Extract the [X, Y] coordinate from the center of the cell holding the provided text.  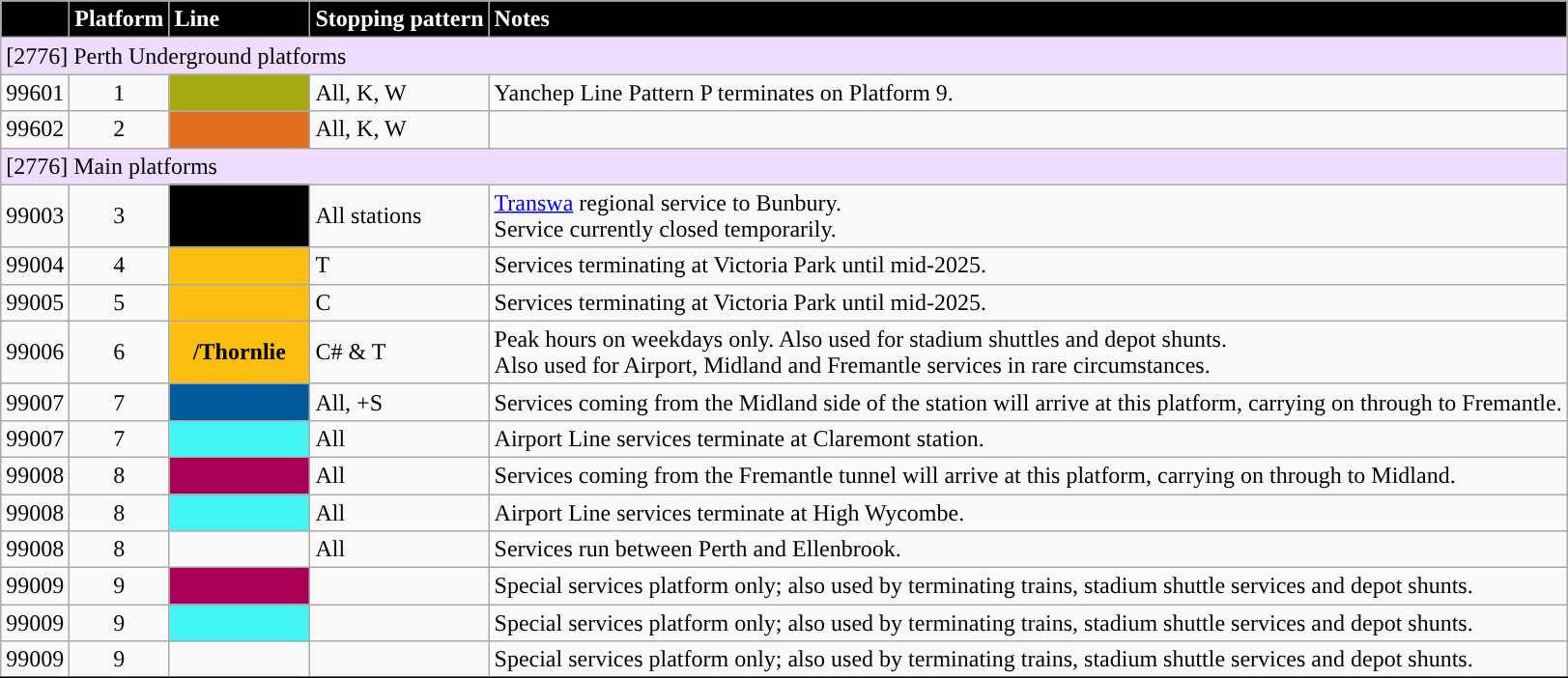
T [400, 266]
All, +S [400, 402]
[2776] Perth Underground platforms [784, 56]
Services coming from the Fremantle tunnel will arrive at this platform, carrying on through to Midland. [1028, 475]
/Thornlie [240, 352]
Airport Line services terminate at Claremont station. [1028, 438]
1 [120, 93]
Stopping pattern [400, 19]
Services coming from the Midland side of the station will arrive at this platform, carrying on through to Fremantle. [1028, 402]
Platform [120, 19]
99602 [35, 129]
Services run between Perth and Ellenbrook. [1028, 550]
4 [120, 266]
5 [120, 302]
[2776] Main platforms [784, 166]
3 [120, 216]
99601 [35, 93]
99004 [35, 266]
C# & T [400, 352]
All stations [400, 216]
Yanchep Line Pattern P terminates on Platform 9. [1028, 93]
Transwa regional service to Bunbury.Service currently closed temporarily. [1028, 216]
6 [120, 352]
99005 [35, 302]
C [400, 302]
99003 [35, 216]
2 [120, 129]
Notes [1028, 19]
Airport Line services terminate at High Wycombe. [1028, 513]
99006 [35, 352]
Line [240, 19]
